Search for the cell housing the specified text and yield its (X, Y) center coordinate. 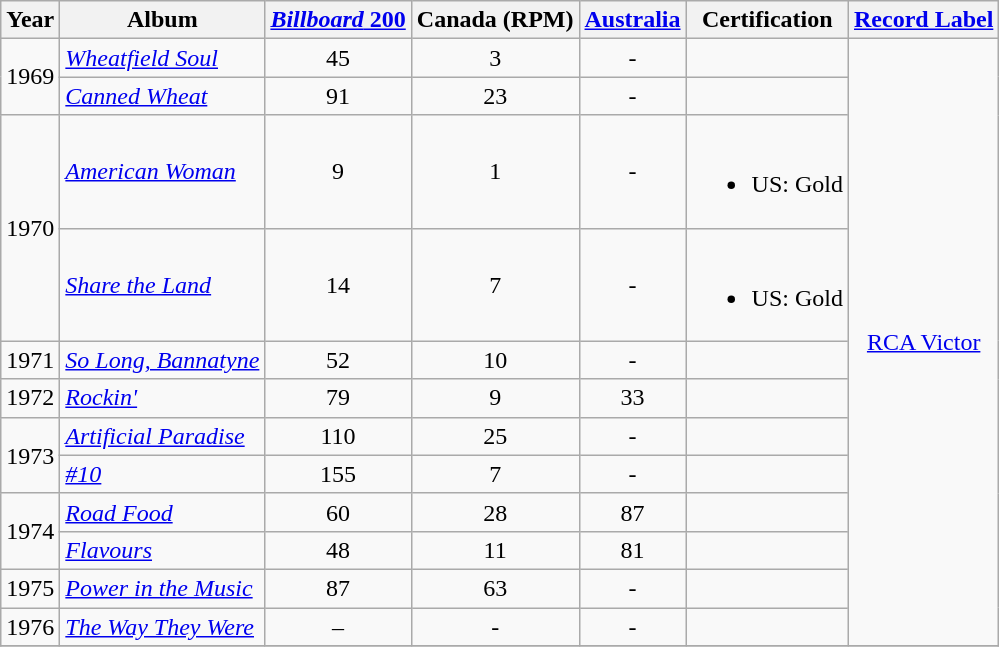
25 (495, 436)
So Long, Bannatyne (162, 360)
91 (338, 96)
14 (338, 284)
1 (495, 172)
23 (495, 96)
10 (495, 360)
1974 (30, 531)
– (338, 627)
3 (495, 58)
Share the Land (162, 284)
Wheatfield Soul (162, 58)
45 (338, 58)
Power in the Music (162, 588)
Road Food (162, 512)
#10 (162, 474)
The Way They Were (162, 627)
110 (338, 436)
63 (495, 588)
Year (30, 20)
Australia (632, 20)
81 (632, 550)
28 (495, 512)
Billboard 200 (338, 20)
33 (632, 398)
52 (338, 360)
1970 (30, 228)
60 (338, 512)
Canned Wheat (162, 96)
1971 (30, 360)
48 (338, 550)
1969 (30, 77)
Artificial Paradise (162, 436)
1973 (30, 455)
Certification (767, 20)
1976 (30, 627)
1972 (30, 398)
Flavours (162, 550)
11 (495, 550)
American Woman (162, 172)
1975 (30, 588)
Canada (RPM) (495, 20)
79 (338, 398)
155 (338, 474)
Album (162, 20)
RCA Victor (923, 342)
Record Label (923, 20)
Rockin' (162, 398)
